Return the [x, y] coordinate for the center point of the cell that contains the specified text.  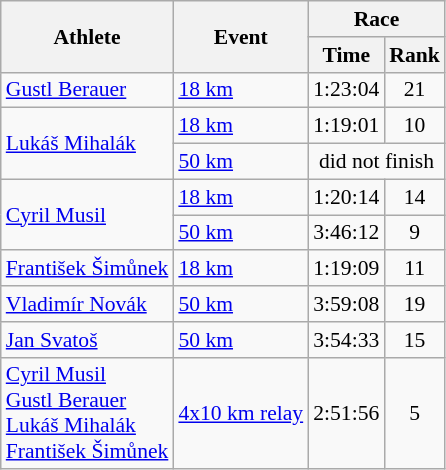
did not finish [376, 162]
4x10 km relay [240, 413]
Gustl Berauer [88, 90]
Race [376, 19]
10 [414, 126]
1:19:09 [346, 269]
3:54:33 [346, 340]
1:23:04 [346, 90]
Vladimír Novák [88, 304]
Rank [414, 55]
2:51:56 [346, 413]
5 [414, 413]
Lukáš Mihalák [88, 144]
Cyril Musil [88, 214]
3:59:08 [346, 304]
3:46:12 [346, 233]
1:19:01 [346, 126]
9 [414, 233]
Event [240, 36]
Cyril Musil Gustl Berauer Lukáš Mihalák František Šimůnek [88, 413]
15 [414, 340]
Time [346, 55]
21 [414, 90]
11 [414, 269]
Jan Svatoš [88, 340]
14 [414, 197]
19 [414, 304]
Athlete [88, 36]
1:20:14 [346, 197]
František Šimůnek [88, 269]
